Identify which cell holds the provided text, then report its [x, y] central coordinate. 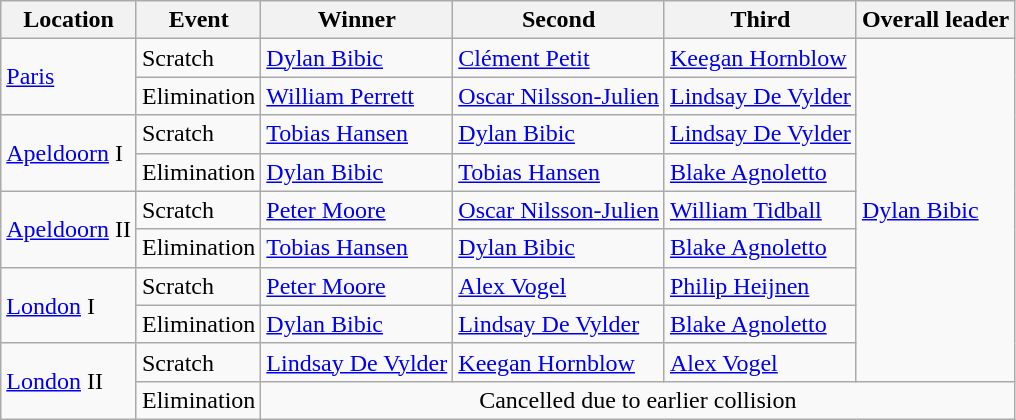
Winner [357, 20]
Philip Heijnen [760, 286]
William Perrett [357, 96]
Event [198, 20]
Overall leader [935, 20]
Cancelled due to earlier collision [638, 400]
Location [69, 20]
William Tidball [760, 210]
London II [69, 381]
Apeldoorn I [69, 153]
Paris [69, 77]
Third [760, 20]
London I [69, 305]
Apeldoorn II [69, 229]
Clément Petit [559, 58]
Second [559, 20]
